Search for the cell housing the specified text and yield its [x, y] center coordinate. 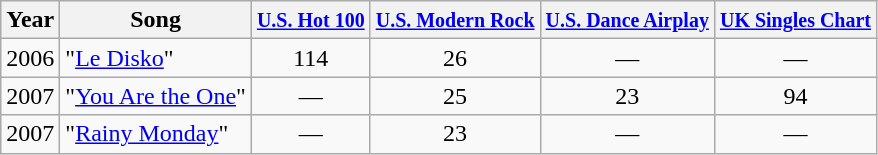
114 [310, 58]
94 [795, 96]
UK Singles Chart [795, 20]
25 [455, 96]
U.S. Dance Airplay [627, 20]
26 [455, 58]
Year [30, 20]
2006 [30, 58]
"You Are the One" [156, 96]
U.S. Hot 100 [310, 20]
U.S. Modern Rock [455, 20]
"Le Disko" [156, 58]
Song [156, 20]
"Rainy Monday" [156, 134]
